Provide the (X, Y) coordinate of the cell's center where the given text is located.  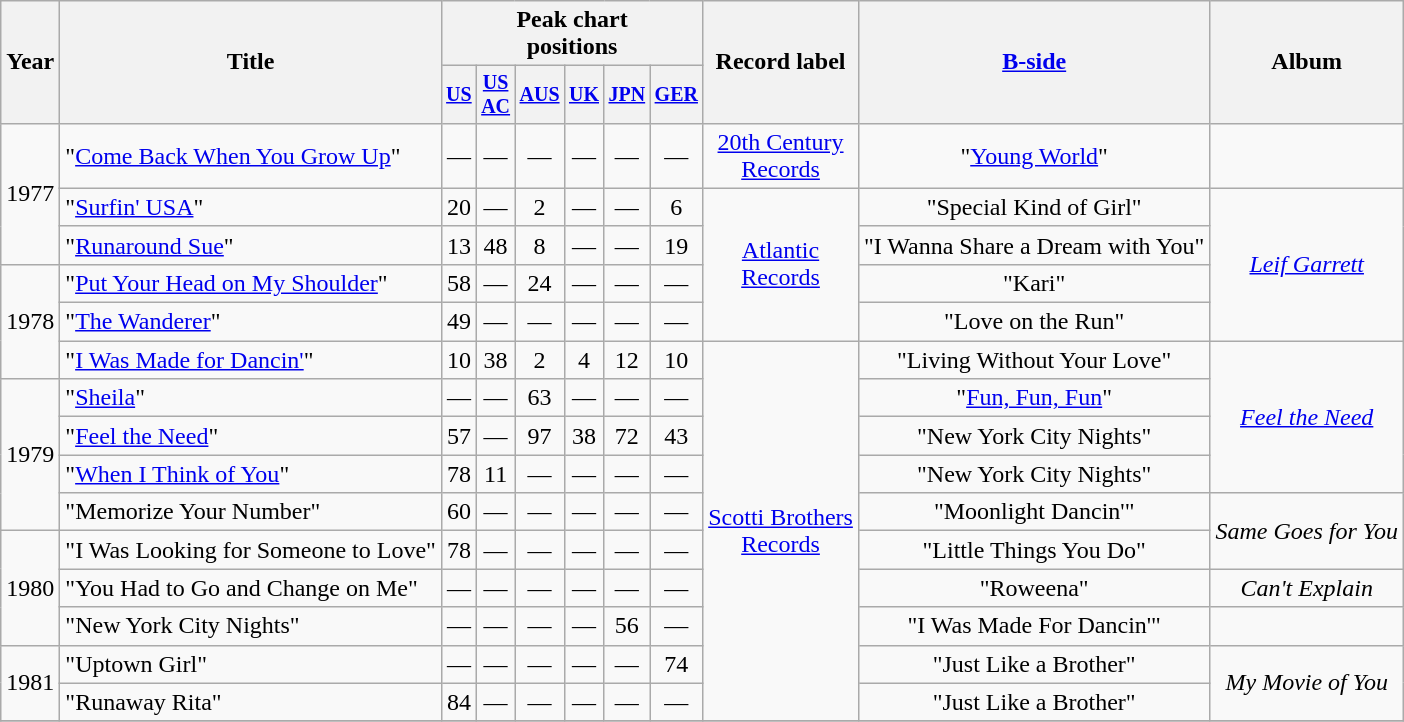
Leif Garrett (1307, 264)
57 (458, 436)
"Surfin' USA" (251, 207)
Scotti BrothersRecords (781, 532)
Can't Explain (1307, 588)
74 (676, 664)
1978 (30, 321)
"I Was Made for Dancin'" (251, 360)
"When I Think of You" (251, 474)
"Special Kind of Girl" (1034, 207)
20th CenturyRecords (781, 156)
"Feel the Need" (251, 436)
13 (458, 245)
63 (540, 398)
"Fun, Fun, Fun" (1034, 398)
AtlanticRecords (781, 264)
"I Wanna Share a Dream with You" (1034, 245)
Record label (781, 62)
My Movie of You (1307, 683)
USAC (495, 94)
1979 (30, 455)
"I Was Looking for Someone to Love" (251, 550)
"Come Back When You Grow Up" (251, 156)
1977 (30, 194)
4 (584, 360)
8 (540, 245)
20 (458, 207)
"Young World" (1034, 156)
"Little Things You Do" (1034, 550)
12 (627, 360)
56 (627, 626)
"Moonlight Dancin'" (1034, 512)
"Roweena" (1034, 588)
19 (676, 245)
1980 (30, 588)
43 (676, 436)
"Uptown Girl" (251, 664)
6 (676, 207)
49 (458, 322)
JPN (627, 94)
"You Had to Go and Change on Me" (251, 588)
GER (676, 94)
24 (540, 283)
"Runaway Rita" (251, 702)
"Living Without Your Love" (1034, 360)
Feel the Need (1307, 417)
60 (458, 512)
AUS (540, 94)
Peak chartpositions (572, 34)
"Memorize Your Number" (251, 512)
11 (495, 474)
US (458, 94)
"The Wanderer" (251, 322)
"Love on the Run" (1034, 322)
"Runaround Sue" (251, 245)
UK (584, 94)
"I Was Made For Dancin'" (1034, 626)
Title (251, 62)
Album (1307, 62)
58 (458, 283)
84 (458, 702)
Year (30, 62)
"Kari" (1034, 283)
"Put Your Head on My Shoulder" (251, 283)
1981 (30, 683)
Same Goes for You (1307, 531)
"Sheila" (251, 398)
72 (627, 436)
48 (495, 245)
97 (540, 436)
B-side (1034, 62)
